Capture the cell that displays the provided text and extract its (X, Y) central coordinate. 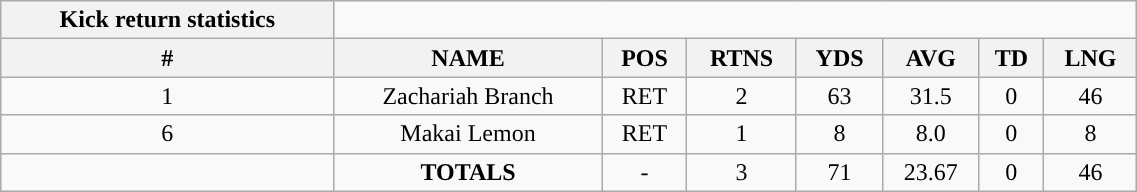
2 (742, 96)
TD (1012, 58)
TOTALS (468, 172)
AVG (931, 58)
8.0 (931, 134)
- (644, 172)
6 (168, 134)
3 (742, 172)
31.5 (931, 96)
LNG (1090, 58)
NAME (468, 58)
# (168, 58)
Kick return statistics (168, 20)
YDS (840, 58)
POS (644, 58)
Makai Lemon (468, 134)
23.67 (931, 172)
Zachariah Branch (468, 96)
63 (840, 96)
71 (840, 172)
RTNS (742, 58)
